For the text-containing cell, return its midpoint in [X, Y] coordinate format. 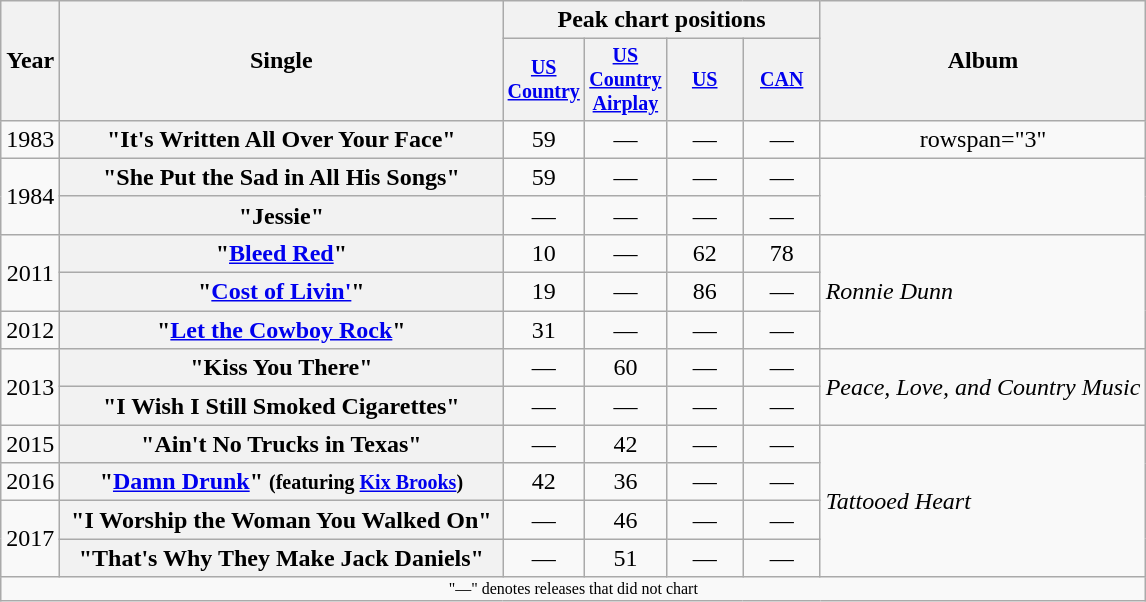
"Jessie" [282, 215]
Peace, Love, and Country Music [983, 387]
51 [626, 558]
"I Worship the Woman You Walked On" [282, 520]
2015 [30, 444]
CAN [782, 80]
60 [626, 368]
46 [626, 520]
"Damn Drunk" (featuring Kix Brooks) [282, 482]
2012 [30, 330]
1983 [30, 139]
31 [544, 330]
US Country Airplay [626, 80]
"Cost of Livin'" [282, 292]
"I Wish I Still Smoked Cigarettes" [282, 406]
Year [30, 61]
"That's Why They Make Jack Daniels" [282, 558]
"—" denotes releases that did not chart [574, 589]
US [704, 80]
78 [782, 253]
36 [626, 482]
"It's Written All Over Your Face" [282, 139]
rowspan="3" [983, 139]
1984 [30, 196]
Album [983, 61]
86 [704, 292]
"Bleed Red" [282, 253]
US Country [544, 80]
2013 [30, 387]
"She Put the Sad in All His Songs" [282, 177]
"Ain't No Trucks in Texas" [282, 444]
10 [544, 253]
Peak chart positions [662, 20]
62 [704, 253]
2011 [30, 272]
Ronnie Dunn [983, 291]
Tattooed Heart [983, 501]
Single [282, 61]
2017 [30, 539]
2016 [30, 482]
"Kiss You There" [282, 368]
19 [544, 292]
"Let the Cowboy Rock" [282, 330]
